Provide the (X, Y) coordinate of the cell's center where the given text is located.  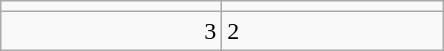
2 (332, 31)
3 (112, 31)
